From the cell containing the given text, extract its center point as [X, Y] coordinate. 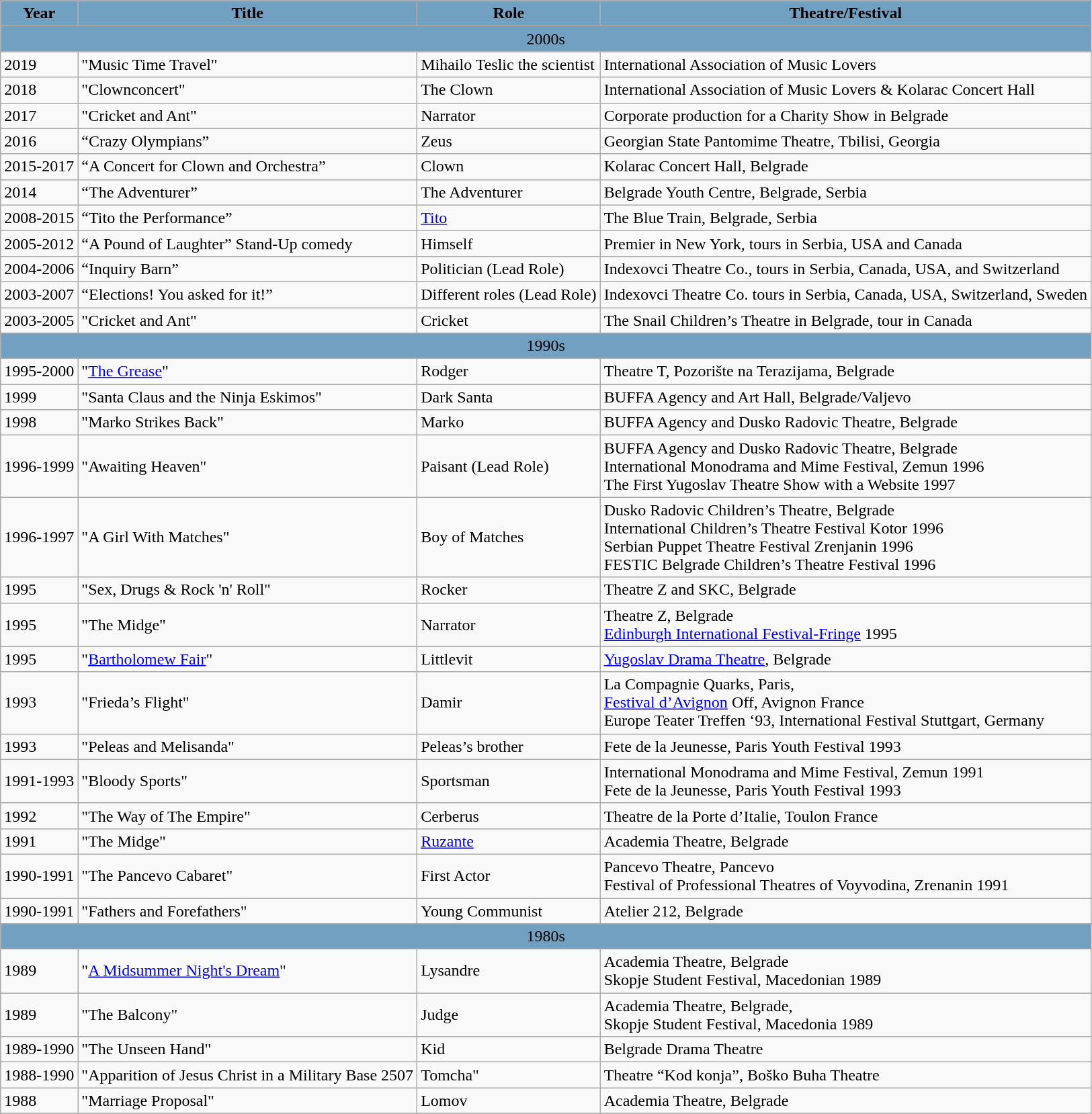
"Music Time Travel" [247, 65]
Young Communist [509, 910]
International Association of Music Lovers [845, 65]
2018 [39, 90]
2017 [39, 116]
Theatre de la Porte d’Italie, Toulon France [845, 816]
1980s [546, 937]
1992 [39, 816]
1991 [39, 841]
"Marko Strikes Back" [247, 423]
Academia Theatre, Belgrade,Skopje Student Festival, Macedonia 1989 [845, 1015]
"The Pancevo Cabaret" [247, 876]
2000s [546, 39]
Damir [509, 703]
"A Midsummer Night's Dream" [247, 972]
Atelier 212, Belgrade [845, 910]
Himself [509, 243]
Theatre “Kod konja”, Boško Buha Theatre [845, 1075]
“Crazy Olympians” [247, 141]
BUFFA Agency and Art Hall, Belgrade/Valjevo [845, 397]
Different roles (Lead Role) [509, 294]
"The Balcony" [247, 1015]
Dark Santa [509, 397]
Pancevo Theatre, PancevoFestival of Professional Theatres of Voyvodina, Zrenanin 1991 [845, 876]
International Association of Music Lovers & Kolarac Concert Hall [845, 90]
Ruzante [509, 841]
2019 [39, 65]
Indexovci Theatre Co. tours in Serbia, Canada, USA, Switzerland, Sweden [845, 294]
Paisant (Lead Role) [509, 466]
"The Unseen Hand" [247, 1049]
Georgian State Pantomime Theatre, Tbilisi, Georgia [845, 141]
2015-2017 [39, 167]
Fete de la Jeunesse, Paris Youth Festival 1993 [845, 746]
Academia Theatre, BelgradeSkopje Student Festival, Macedonian 1989 [845, 972]
Mihailo Teslic the scientist [509, 65]
First Actor [509, 876]
Title [247, 13]
Belgrade Youth Centre, Belgrade, Serbia [845, 192]
Theatre Z and SKC, Belgrade [845, 590]
Littlevit [509, 659]
“A Concert for Clown and Orchestra” [247, 167]
1989-1990 [39, 1049]
"Santa Claus and the Ninja Eskimos" [247, 397]
1996-1999 [39, 466]
1990s [546, 346]
1999 [39, 397]
"The Way of The Empire" [247, 816]
"Apparition of Jesus Christ in a Military Base 2507 [247, 1075]
Boy of Matches [509, 538]
Kolarac Concert Hall, Belgrade [845, 167]
Theatre Z, BelgradeEdinburgh International Festival-Fringe 1995 [845, 625]
1988 [39, 1101]
“A Pound of Laughter” Stand-Up comedy [247, 243]
Zeus [509, 141]
1991-1993 [39, 781]
Peleas’s brother [509, 746]
2003-2007 [39, 294]
1996-1997 [39, 538]
1998 [39, 423]
Judge [509, 1015]
Lomov [509, 1101]
"A Girl With Matches" [247, 538]
"Fathers and Forefathers" [247, 910]
Rodger [509, 372]
Premier in New York, tours in Serbia, USA and Canada [845, 243]
Cricket [509, 320]
2016 [39, 141]
2014 [39, 192]
“Tito the Performance” [247, 218]
International Monodrama and Mime Festival, Zemun 1991Fete de la Jeunesse, Paris Youth Festival 1993 [845, 781]
Kid [509, 1049]
2008-2015 [39, 218]
2003-2005 [39, 320]
"Marriage Proposal" [247, 1101]
La Compagnie Quarks, Paris,Festival d’Avignon Off, Avignon FranceEurope Teater Treffen ‘93, International Festival Stuttgart, Germany [845, 703]
Lysandre [509, 972]
“Inquiry Barn” [247, 269]
BUFFA Agency and Dusko Radovic Theatre, Belgrade [845, 423]
"The Grease" [247, 372]
Rocker [509, 590]
Politician (Lead Role) [509, 269]
Indexovci Theatre Co., tours in Serbia, Canada, USA, and Switzerland [845, 269]
Corporate production for a Charity Show in Belgrade [845, 116]
2005-2012 [39, 243]
"Awaiting Heaven" [247, 466]
"Clownconcert" [247, 90]
The Clown [509, 90]
2004-2006 [39, 269]
The Adventurer [509, 192]
"Bloody Sports" [247, 781]
Theatre T, Pozorište na Terazijama, Belgrade [845, 372]
Sportsman [509, 781]
The Snail Children’s Theatre in Belgrade, tour in Canada [845, 320]
Cerberus [509, 816]
Clown [509, 167]
"Sex, Drugs & Rock 'n' Roll" [247, 590]
Year [39, 13]
Tomcha" [509, 1075]
Role [509, 13]
Yugoslav Drama Theatre, Belgrade [845, 659]
Tito [509, 218]
"Frieda’s Flight" [247, 703]
Theatre/Festival [845, 13]
"Peleas and Melisanda" [247, 746]
1988-1990 [39, 1075]
The Blue Train, Belgrade, Serbia [845, 218]
Belgrade Drama Theatre [845, 1049]
“Elections! You asked for it!” [247, 294]
“The Adventurer” [247, 192]
1995-2000 [39, 372]
Marko [509, 423]
"Bartholomew Fair" [247, 659]
